Scan for the cell matching the given text and deliver its [x, y] coordinate at center. 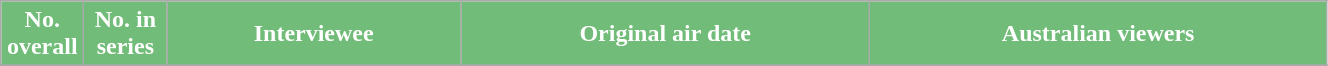
No. inseries [126, 34]
No. overall [42, 34]
Original air date [666, 34]
Australian viewers [1098, 34]
Interviewee [314, 34]
